Detect which cell encompasses the target text, then output its (X, Y) center coordinate. 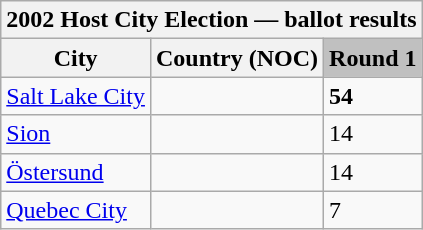
7 (373, 210)
2002 Host City Election — ballot results (212, 20)
Round 1 (373, 58)
Sion (76, 134)
Salt Lake City (76, 96)
Country (NOC) (236, 58)
City (76, 58)
Quebec City (76, 210)
54 (373, 96)
Östersund (76, 172)
